Return the [X, Y] coordinate for the center point of the cell that contains the specified text.  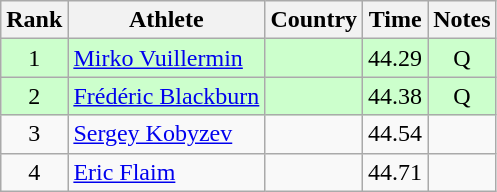
44.38 [396, 96]
2 [34, 96]
Country [314, 20]
44.54 [396, 134]
Sergey Kobyzev [166, 134]
Frédéric Blackburn [166, 96]
3 [34, 134]
1 [34, 58]
44.71 [396, 172]
4 [34, 172]
Rank [34, 20]
Eric Flaim [166, 172]
Notes [462, 20]
Athlete [166, 20]
Mirko Vuillermin [166, 58]
Time [396, 20]
44.29 [396, 58]
